Scan for the cell matching the given text and deliver its (x, y) coordinate at center. 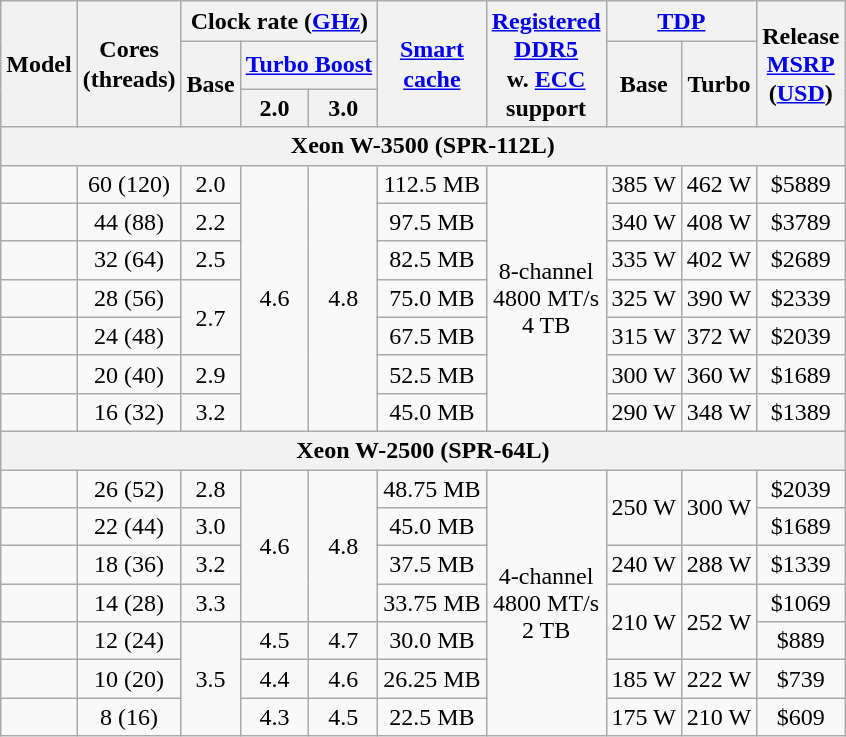
$739 (801, 679)
$2339 (801, 298)
RegisteredDDR5w. ECCsupport (546, 64)
44 (88) (129, 222)
22 (44) (129, 527)
18 (36) (129, 565)
340 W (644, 222)
97.5 MB (432, 222)
Xeon W-2500 (SPR-64L) (423, 450)
$889 (801, 641)
Turbo Boost (309, 65)
82.5 MB (432, 260)
67.5 MB (432, 336)
4.4 (274, 679)
315 W (644, 336)
$1069 (801, 603)
348 W (718, 412)
3.5 (210, 679)
30.0 MB (432, 641)
185 W (644, 679)
4-channel4800 MT/s2 TB (546, 603)
$609 (801, 717)
Smartcache (432, 64)
360 W (718, 374)
48.75 MB (432, 489)
112.5 MB (432, 184)
Model (39, 64)
Clock rate (GHz) (280, 21)
26.25 MB (432, 679)
TDP (682, 21)
2.9 (210, 374)
2.8 (210, 489)
3.3 (210, 603)
20 (40) (129, 374)
250 W (644, 508)
$5889 (801, 184)
Turbo (718, 84)
32 (64) (129, 260)
252 W (718, 622)
8 (16) (129, 717)
75.0 MB (432, 298)
402 W (718, 260)
$1389 (801, 412)
408 W (718, 222)
$2689 (801, 260)
462 W (718, 184)
14 (28) (129, 603)
Xeon W-3500 (SPR-112L) (423, 146)
33.75 MB (432, 603)
12 (24) (129, 641)
2.5 (210, 260)
52.5 MB (432, 374)
372 W (718, 336)
4.3 (274, 717)
4.7 (344, 641)
8-channel4800 MT/s4 TB (546, 298)
37.5 MB (432, 565)
26 (52) (129, 489)
Cores(threads) (129, 64)
22.5 MB (432, 717)
24 (48) (129, 336)
2.7 (210, 317)
$3789 (801, 222)
28 (56) (129, 298)
175 W (644, 717)
240 W (644, 565)
60 (120) (129, 184)
385 W (644, 184)
325 W (644, 298)
2.2 (210, 222)
16 (32) (129, 412)
288 W (718, 565)
390 W (718, 298)
$1339 (801, 565)
290 W (644, 412)
222 W (718, 679)
335 W (644, 260)
10 (20) (129, 679)
ReleaseMSRP(USD) (801, 64)
